Extract the [x, y] coordinate from the center of the cell holding the provided text.  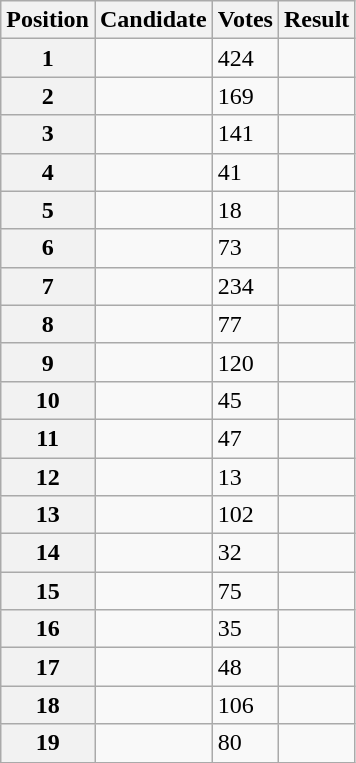
10 [48, 400]
80 [245, 743]
7 [48, 286]
Result [316, 20]
45 [245, 400]
424 [245, 58]
Votes [245, 20]
15 [48, 591]
2 [48, 96]
3 [48, 134]
19 [48, 743]
41 [245, 172]
5 [48, 210]
47 [245, 438]
234 [245, 286]
8 [48, 324]
14 [48, 553]
1 [48, 58]
35 [245, 629]
102 [245, 515]
12 [48, 477]
73 [245, 248]
9 [48, 362]
Position [48, 20]
11 [48, 438]
16 [48, 629]
17 [48, 667]
120 [245, 362]
106 [245, 705]
4 [48, 172]
48 [245, 667]
75 [245, 591]
Candidate [153, 20]
77 [245, 324]
32 [245, 553]
141 [245, 134]
169 [245, 96]
6 [48, 248]
